Identify which cell holds the provided text, then report its (x, y) central coordinate. 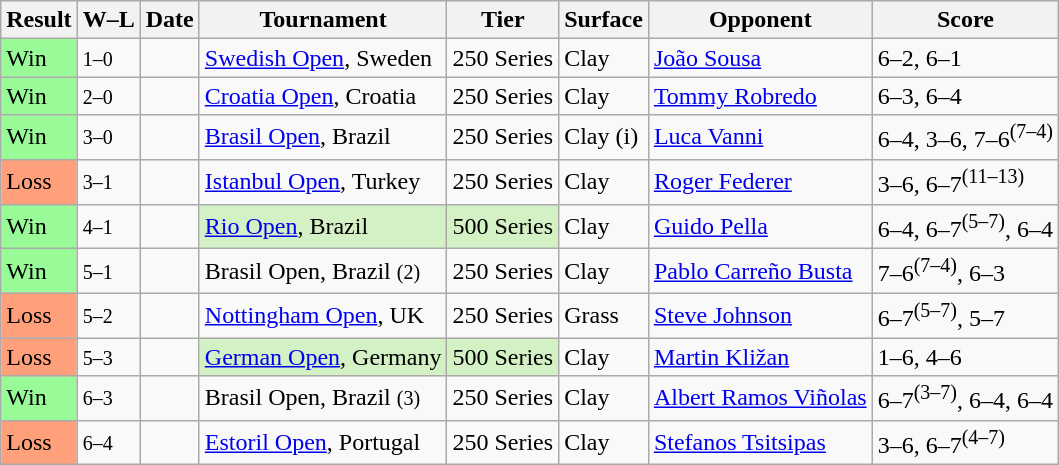
6–4 (108, 442)
1–6, 4–6 (965, 357)
Result (39, 20)
German Open, Germany (323, 357)
1–0 (108, 58)
Pablo Carreño Busta (760, 272)
Tommy Robredo (760, 96)
6–4, 6–7(5–7), 6–4 (965, 226)
Istanbul Open, Turkey (323, 182)
Clay (i) (604, 138)
4–1 (108, 226)
Roger Federer (760, 182)
Surface (604, 20)
Martin Kližan (760, 357)
6–3, 6–4 (965, 96)
Rio Open, Brazil (323, 226)
João Sousa (760, 58)
Grass (604, 316)
Brasil Open, Brazil (2) (323, 272)
6–7(3–7), 6–4, 6–4 (965, 398)
Date (170, 20)
Opponent (760, 20)
Tournament (323, 20)
3–6, 6–7(4–7) (965, 442)
Nottingham Open, UK (323, 316)
3–1 (108, 182)
Swedish Open, Sweden (323, 58)
Luca Vanni (760, 138)
6–2, 6–1 (965, 58)
6–4, 3–6, 7–6(7–4) (965, 138)
5–1 (108, 272)
Albert Ramos Viñolas (760, 398)
Tier (503, 20)
5–2 (108, 316)
6–3 (108, 398)
7–6(7–4), 6–3 (965, 272)
6–7(5–7), 5–7 (965, 316)
Brasil Open, Brazil (323, 138)
W–L (108, 20)
3–0 (108, 138)
5–3 (108, 357)
Guido Pella (760, 226)
Croatia Open, Croatia (323, 96)
2–0 (108, 96)
3–6, 6–7(11–13) (965, 182)
Score (965, 20)
Estoril Open, Portugal (323, 442)
Brasil Open, Brazil (3) (323, 398)
Stefanos Tsitsipas (760, 442)
Steve Johnson (760, 316)
